Output the [X, Y] coordinate of the center of the cell containing the given text.  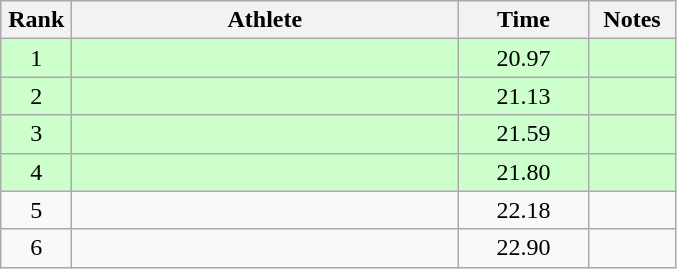
22.18 [524, 210]
Rank [36, 20]
22.90 [524, 248]
20.97 [524, 58]
2 [36, 96]
3 [36, 134]
21.80 [524, 172]
Athlete [265, 20]
1 [36, 58]
Time [524, 20]
4 [36, 172]
21.59 [524, 134]
21.13 [524, 96]
Notes [632, 20]
5 [36, 210]
6 [36, 248]
